Detect which cell encompasses the target text, then output its [x, y] center coordinate. 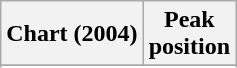
Chart (2004) [72, 34]
Peakposition [189, 34]
